Locate the cell with the specified text and output its (x, y) center coordinate. 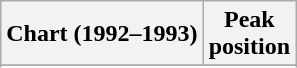
Chart (1992–1993) (102, 34)
Peakposition (249, 34)
